Scan for the cell matching the given text and deliver its (X, Y) coordinate at center. 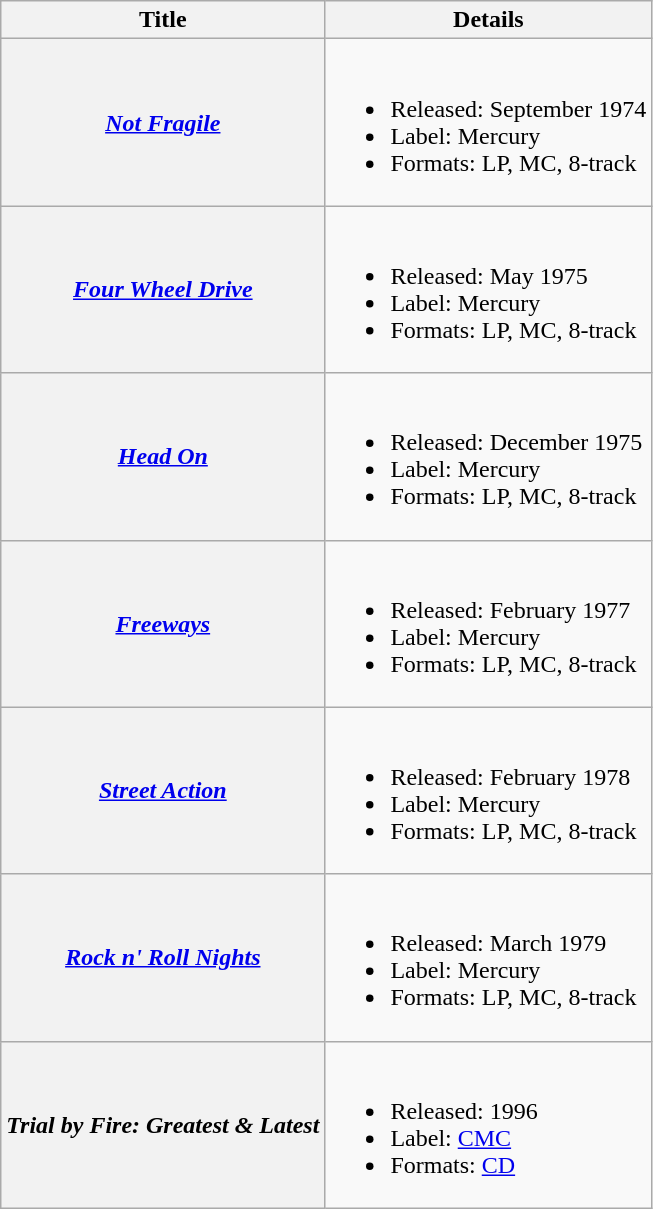
Released: September 1974Label: MercuryFormats: LP, MC, 8-track (488, 122)
Released: February 1977Label: MercuryFormats: LP, MC, 8-track (488, 624)
Released: 1996Label: CMCFormats: CD (488, 1124)
Street Action (163, 790)
Freeways (163, 624)
Released: May 1975Label: MercuryFormats: LP, MC, 8-track (488, 290)
Title (163, 20)
Not Fragile (163, 122)
Released: December 1975Label: MercuryFormats: LP, MC, 8-track (488, 456)
Released: February 1978Label: MercuryFormats: LP, MC, 8-track (488, 790)
Details (488, 20)
Four Wheel Drive (163, 290)
Trial by Fire: Greatest & Latest (163, 1124)
Released: March 1979Label: MercuryFormats: LP, MC, 8-track (488, 958)
Rock n' Roll Nights (163, 958)
Head On (163, 456)
